Search for the cell housing the specified text and yield its (X, Y) center coordinate. 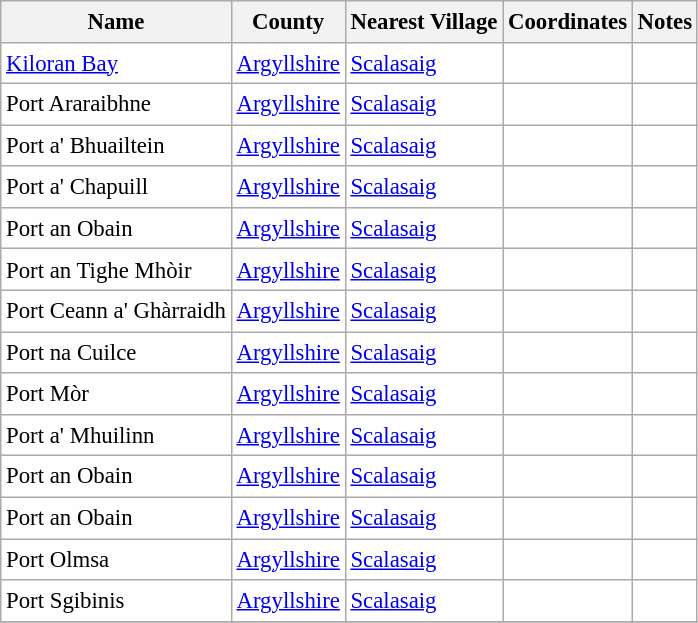
Port a' Chapuill (116, 186)
County (288, 22)
Port Sgibinis (116, 600)
Port a' Bhuailtein (116, 146)
Name (116, 22)
Port Mòr (116, 394)
Notes (664, 22)
Coordinates (568, 22)
Port Araraibhne (116, 104)
Port Ceann a' Ghàrraidh (116, 312)
Port a' Mhuilinn (116, 436)
Kiloran Bay (116, 62)
Port na Cuilce (116, 352)
Port Olmsa (116, 560)
Nearest Village (424, 22)
Port an Tighe Mhòir (116, 270)
